Locate the cell with the specified text and output its [X, Y] center coordinate. 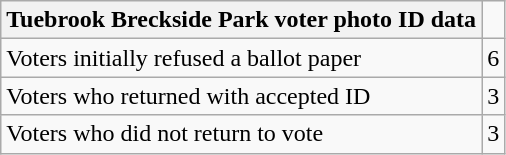
Voters initially refused a ballot paper [242, 58]
6 [494, 58]
Voters who did not return to vote [242, 134]
Tuebrook Breckside Park voter photo ID data [242, 20]
Voters who returned with accepted ID [242, 96]
